Scan for the cell matching the given text and deliver its [X, Y] coordinate at center. 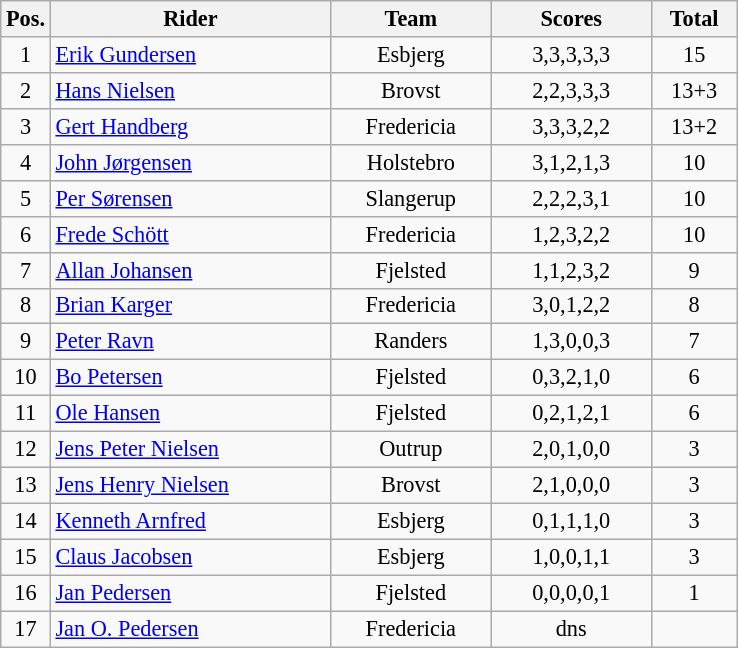
Jan O. Pedersen [190, 629]
Ole Hansen [190, 414]
2,2,2,3,1 [571, 198]
0,1,1,1,0 [571, 521]
14 [26, 521]
Erik Gundersen [190, 55]
2,0,1,0,0 [571, 450]
Jan Pedersen [190, 593]
Pos. [26, 19]
13 [26, 485]
0,0,0,0,1 [571, 593]
1,1,2,3,2 [571, 270]
13+2 [694, 126]
3,1,2,1,3 [571, 162]
Hans Nielsen [190, 90]
4 [26, 162]
Bo Petersen [190, 378]
Brian Karger [190, 306]
Jens Peter Nielsen [190, 450]
1,2,3,2,2 [571, 234]
11 [26, 414]
3,3,3,3,3 [571, 55]
dns [571, 629]
Randers [411, 342]
16 [26, 593]
0,3,2,1,0 [571, 378]
Holstebro [411, 162]
1,0,0,1,1 [571, 557]
John Jørgensen [190, 162]
Team [411, 19]
Total [694, 19]
2,2,3,3,3 [571, 90]
Kenneth Arnfred [190, 521]
13+3 [694, 90]
Jens Henry Nielsen [190, 485]
0,2,1,2,1 [571, 414]
Frede Schött [190, 234]
Gert Handberg [190, 126]
3,3,3,2,2 [571, 126]
Per Sørensen [190, 198]
5 [26, 198]
2 [26, 90]
1,3,0,0,3 [571, 342]
Scores [571, 19]
Outrup [411, 450]
Peter Ravn [190, 342]
2,1,0,0,0 [571, 485]
Claus Jacobsen [190, 557]
Slangerup [411, 198]
17 [26, 629]
Rider [190, 19]
3,0,1,2,2 [571, 306]
12 [26, 450]
Allan Johansen [190, 270]
